Locate the cell with the specified text and output its (X, Y) center coordinate. 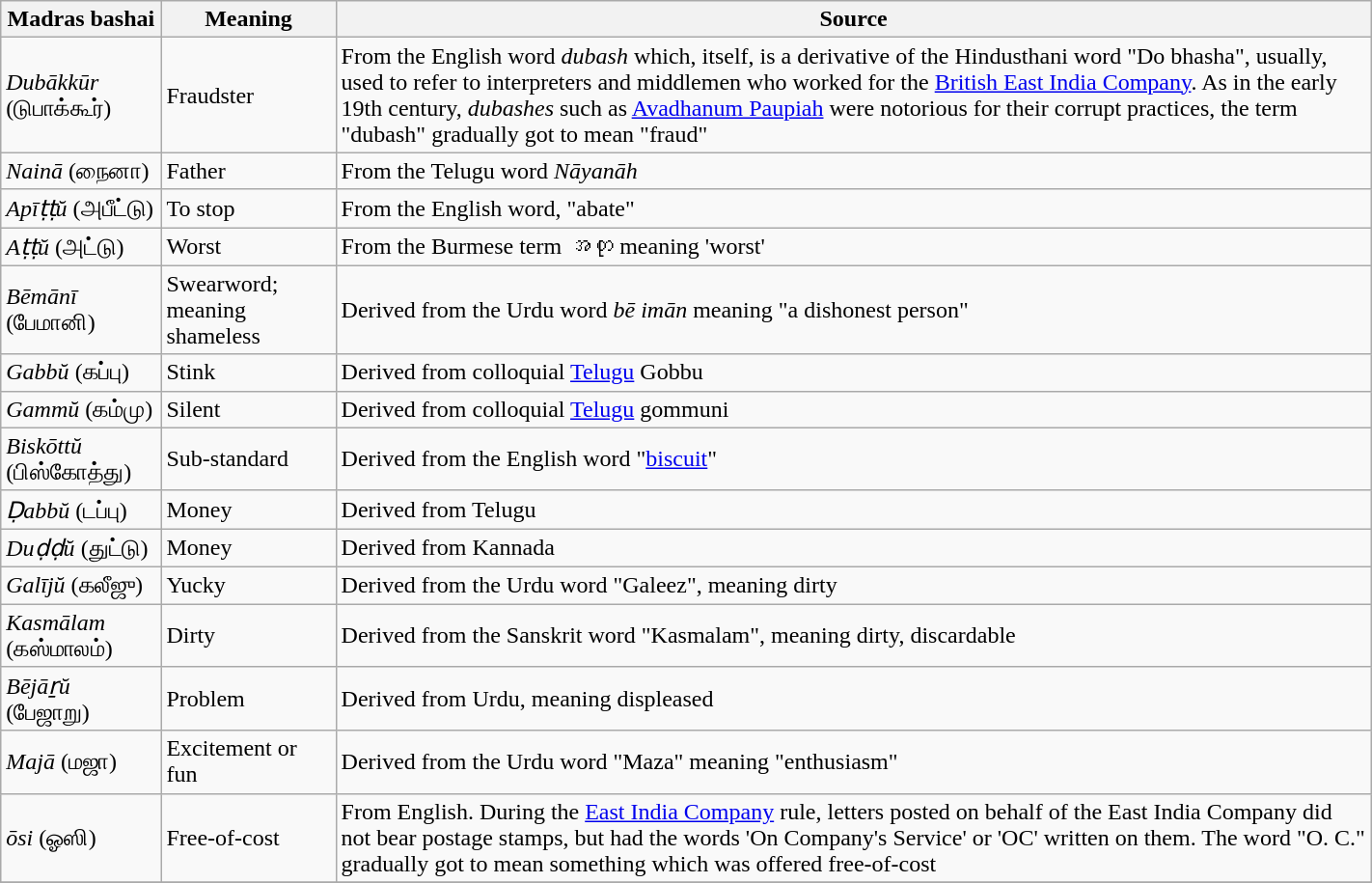
Bēmānī (பேமானி) (81, 310)
Sub-standard (249, 459)
Madras bashai (81, 19)
Derived from the English word "biscuit" (853, 459)
From the Burmese term အတု meaning 'worst' (853, 247)
Father (249, 171)
Free-of-cost (249, 838)
Gammŭ (கம்மு) (81, 409)
Derived from the Urdu word bē imān meaning "a dishonest person" (853, 310)
Derived from Kannada (853, 548)
To stop (249, 208)
From the Telugu word Nāyanāh (853, 171)
ōsi (ஓஸி) (81, 838)
Stink (249, 373)
Duḍḍŭ (துட்டு) (81, 548)
Ḍabbŭ (டப்பு) (81, 510)
From the English word, "abate" (853, 208)
Fraudster (249, 95)
Yucky (249, 585)
Derived from colloquial Telugu Gobbu (853, 373)
Derived from Telugu (853, 510)
Kasmālam (கஸ்மாலம்) (81, 635)
Silent (249, 409)
Meaning (249, 19)
Swearword; meaning shameless (249, 310)
Apīṭṭŭ (அபீட்டு) (81, 208)
Excitement or fun (249, 762)
Bējāṟŭ (பேஜாறு) (81, 699)
Galījŭ (கலீஜு) (81, 585)
Aṭṭŭ (அட்டு) (81, 247)
Dirty (249, 635)
Biskōttŭ (பிஸ்கோத்து) (81, 459)
Majā (மஜா) (81, 762)
Derived from the Urdu word "Maza" meaning "enthusiasm" (853, 762)
Gabbŭ (கப்பு) (81, 373)
Nainā (நைனா) (81, 171)
Worst (249, 247)
Derived from colloquial Telugu gommuni (853, 409)
Dubākkūr (டுபாக்கூர்) (81, 95)
Derived from the Sanskrit word "Kasmalam", meaning dirty, discardable (853, 635)
Problem (249, 699)
Derived from the Urdu word "Galeez", meaning dirty (853, 585)
Source (853, 19)
Derived from Urdu, meaning displeased (853, 699)
